Search for the cell housing the specified text and yield its (X, Y) center coordinate. 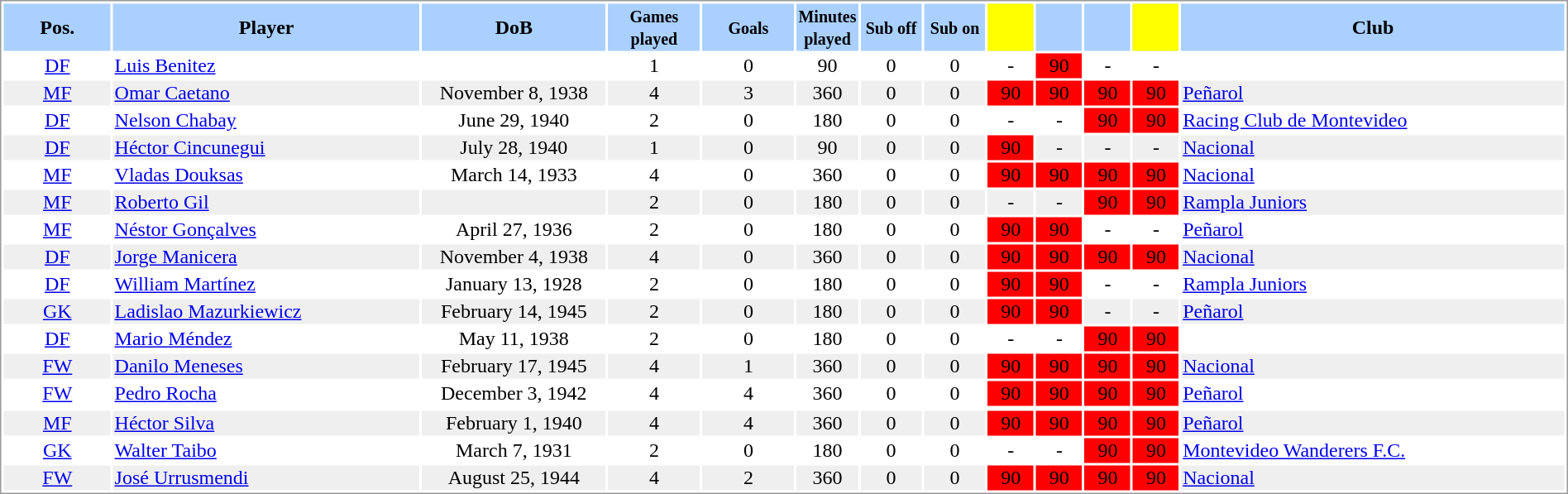
Mario Méndez (266, 338)
March 7, 1931 (514, 451)
DoB (514, 26)
April 27, 1936 (514, 229)
August 25, 1944 (514, 477)
February 1, 1940 (514, 423)
Walter Taibo (266, 451)
Pedro Rocha (266, 393)
Player (266, 26)
Jorge Manicera (266, 257)
Sub off (892, 26)
Vladas Douksas (266, 175)
December 3, 1942 (514, 393)
Danilo Meneses (266, 367)
Sub on (955, 26)
February 14, 1945 (514, 312)
Club (1373, 26)
July 28, 1940 (514, 148)
William Martínez (266, 284)
January 13, 1928 (514, 284)
Minutesplayed (827, 26)
March 14, 1933 (514, 175)
3 (748, 94)
May 11, 1938 (514, 338)
Luis Benitez (266, 65)
Pos. (57, 26)
Gamesplayed (653, 26)
Héctor Cincunegui (266, 148)
November 8, 1938 (514, 94)
Goals (748, 26)
Nelson Chabay (266, 120)
Néstor Gonçalves (266, 229)
Roberto Gil (266, 203)
Héctor Silva (266, 423)
Montevideo Wanderers F.C. (1373, 451)
José Urrusmendi (266, 477)
Racing Club de Montevideo (1373, 120)
Ladislao Mazurkiewicz (266, 312)
Omar Caetano (266, 94)
February 17, 1945 (514, 367)
November 4, 1938 (514, 257)
June 29, 1940 (514, 120)
